Return the (x, y) coordinate for the center point of the cell that contains the specified text.  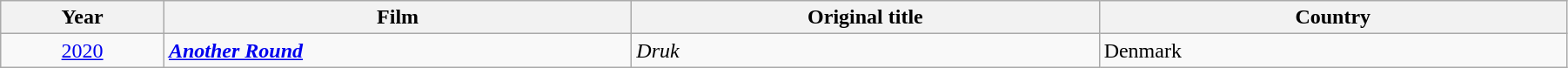
Another Round (397, 51)
Country (1333, 17)
Original title (865, 17)
Druk (865, 51)
Denmark (1333, 51)
2020 (83, 51)
Year (83, 17)
Film (397, 17)
